Scan for the cell matching the given text and deliver its (x, y) coordinate at center. 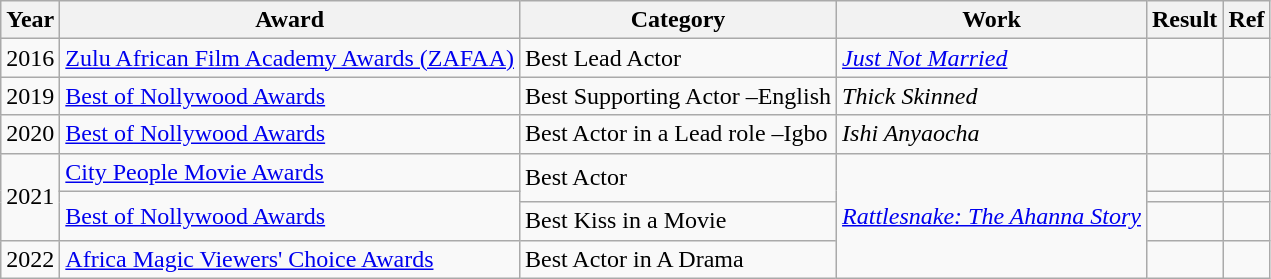
2016 (30, 58)
Best Kiss in a Movie (678, 221)
2022 (30, 259)
Thick Skinned (992, 96)
Zulu African Film Academy Awards (ZAFAA) (290, 58)
Just Not Married (992, 58)
Best Actor in A Drama (678, 259)
Best Lead Actor (678, 58)
Best Actor (678, 178)
City People Movie Awards (290, 172)
Year (30, 20)
Best Actor in a Lead role –Igbo (678, 134)
2019 (30, 96)
Best Supporting Actor –English (678, 96)
Work (992, 20)
Ref (1246, 20)
2020 (30, 134)
2021 (30, 196)
Rattlesnake: The Ahanna Story (992, 216)
Result (1184, 20)
Category (678, 20)
Award (290, 20)
Ishi Anyaocha (992, 134)
Africa Magic Viewers' Choice Awards (290, 259)
